Return the (X, Y) coordinate for the center point of the cell that contains the specified text.  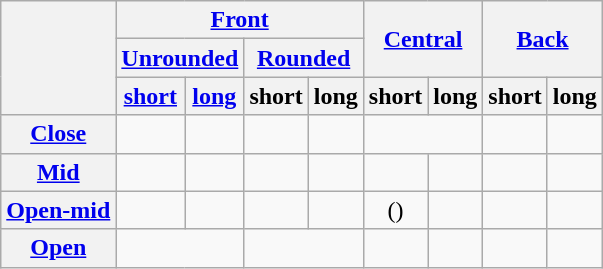
Open-mid (58, 210)
Rounded (304, 58)
Close (58, 134)
() (395, 210)
Back (542, 39)
Unrounded (180, 58)
Central (422, 39)
Front (240, 20)
Open (58, 248)
Mid (58, 172)
